Scan for the cell matching the given text and deliver its [x, y] coordinate at center. 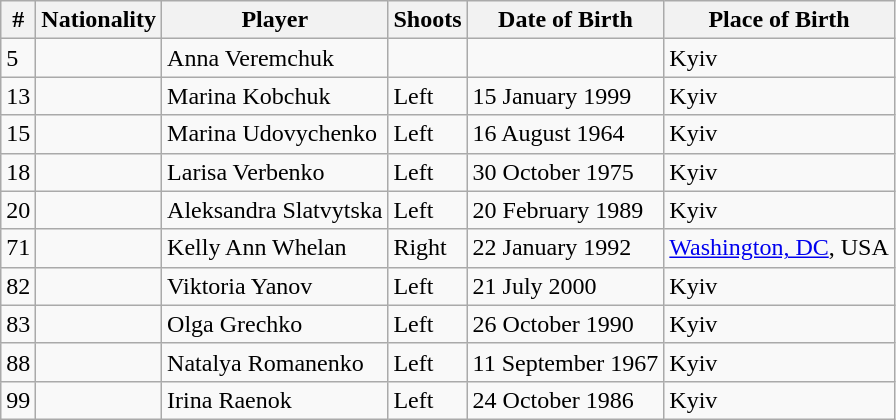
Washington, DC, USA [779, 248]
20 [18, 210]
13 [18, 96]
15 [18, 134]
18 [18, 172]
Anna Veremchuk [275, 58]
Right [428, 248]
22 January 1992 [566, 248]
99 [18, 400]
Olga Grechko [275, 324]
83 [18, 324]
20 February 1989 [566, 210]
Nationality [99, 20]
Marina Udovychenko [275, 134]
Shoots [428, 20]
11 September 1967 [566, 362]
30 October 1975 [566, 172]
5 [18, 58]
Larisa Verbenko [275, 172]
Viktoria Yanov [275, 286]
Place of Birth [779, 20]
Marina Kobchuk [275, 96]
88 [18, 362]
15 January 1999 [566, 96]
Player [275, 20]
82 [18, 286]
Natalya Romanenko [275, 362]
71 [18, 248]
Irina Raenok [275, 400]
26 October 1990 [566, 324]
Aleksandra Slatvytska [275, 210]
# [18, 20]
16 August 1964 [566, 134]
24 October 1986 [566, 400]
Date of Birth [566, 20]
21 July 2000 [566, 286]
Kelly Ann Whelan [275, 248]
